Search for the cell housing the specified text and yield its [X, Y] center coordinate. 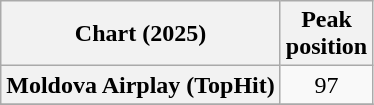
Moldova Airplay (TopHit) [141, 85]
97 [326, 85]
Peakposition [326, 34]
Chart (2025) [141, 34]
